Detect which cell encompasses the target text, then output its (X, Y) center coordinate. 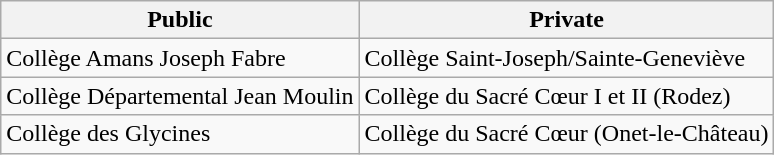
Public (180, 20)
Collège Saint-Joseph/Sainte-Geneviève (566, 58)
Collège des Glycines (180, 134)
Collège du Sacré Cœur (Onet-le-Château) (566, 134)
Collège Amans Joseph Fabre (180, 58)
Private (566, 20)
Collège Départemental Jean Moulin (180, 96)
Collège du Sacré Cœur I et II (Rodez) (566, 96)
